Capture the cell that displays the provided text and extract its [x, y] central coordinate. 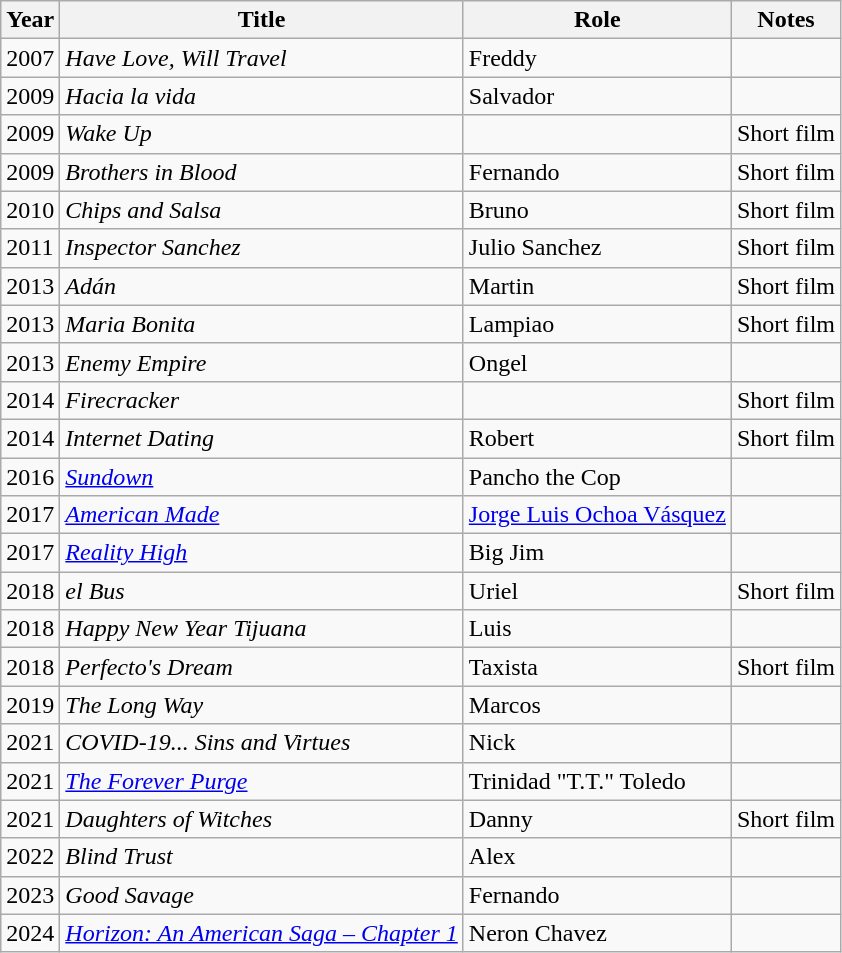
The Forever Purge [262, 781]
Role [597, 20]
Luis [597, 629]
Horizon: An American Saga – Chapter 1 [262, 933]
Alex [597, 857]
Notes [786, 20]
2024 [30, 933]
Good Savage [262, 895]
el Bus [262, 591]
Jorge Luis Ochoa Vásquez [597, 515]
Marcos [597, 705]
Maria Bonita [262, 324]
Perfecto's Dream [262, 667]
Adán [262, 286]
Big Jim [597, 553]
Danny [597, 819]
2019 [30, 705]
Julio Sanchez [597, 248]
Robert [597, 438]
Neron Chavez [597, 933]
Pancho the Cop [597, 477]
Taxista [597, 667]
Happy New Year Tijuana [262, 629]
2023 [30, 895]
Chips and Salsa [262, 210]
Enemy Empire [262, 362]
Martin [597, 286]
American Made [262, 515]
Bruno [597, 210]
Ongel [597, 362]
Uriel [597, 591]
Nick [597, 743]
Hacia la vida [262, 96]
Salvador [597, 96]
Internet Dating [262, 438]
Daughters of Witches [262, 819]
The Long Way [262, 705]
Trinidad "T.T." Toledo [597, 781]
Blind Trust [262, 857]
Reality High [262, 553]
Brothers in Blood [262, 172]
2016 [30, 477]
Title [262, 20]
Inspector Sanchez [262, 248]
Sundown [262, 477]
Freddy [597, 58]
Have Love, Will Travel [262, 58]
COVID-19... Sins and Virtues [262, 743]
Year [30, 20]
2010 [30, 210]
Lampiao [597, 324]
2022 [30, 857]
2007 [30, 58]
2011 [30, 248]
Wake Up [262, 134]
Firecracker [262, 400]
